Return the [X, Y] coordinate for the center point of the cell that contains the specified text.  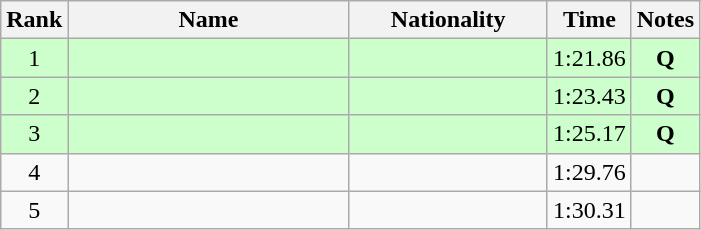
1:25.17 [589, 134]
Nationality [448, 20]
4 [34, 172]
1 [34, 58]
1:30.31 [589, 210]
3 [34, 134]
Name [208, 20]
1:21.86 [589, 58]
1:29.76 [589, 172]
2 [34, 96]
5 [34, 210]
Time [589, 20]
Rank [34, 20]
Notes [665, 20]
1:23.43 [589, 96]
